Provide the [x, y] coordinate of the cell's center where the given text is located.  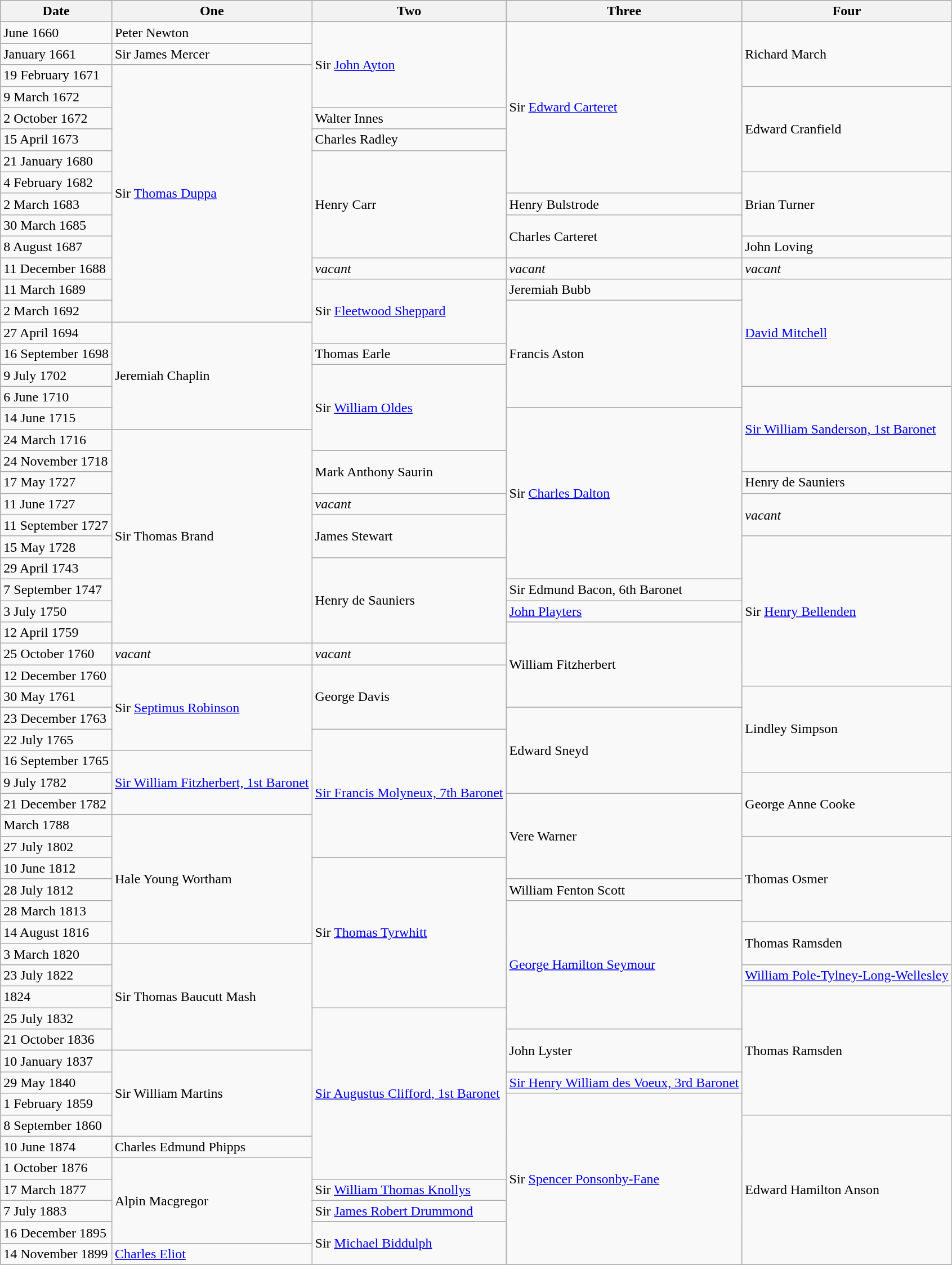
William Fitzherbert [624, 665]
Sir William Thomas Knollys [409, 1190]
10 June 1874 [56, 1147]
11 December 1688 [56, 269]
25 July 1832 [56, 1018]
10 January 1837 [56, 1061]
Charles Carteret [624, 236]
David Mitchell [847, 333]
1 February 1859 [56, 1104]
Sir Septimus Robinson [212, 708]
1 October 1876 [56, 1168]
Sir Henry William des Voeux, 3rd Baronet [624, 1083]
27 April 1694 [56, 333]
Sir Spencer Ponsonby-Fane [624, 1179]
6 June 1710 [56, 397]
Sir Edmund Bacon, 6th Baronet [624, 589]
Hale Young Wortham [212, 879]
1824 [56, 997]
Charles Eliot [212, 1254]
Sir Michael Biddulph [409, 1243]
3 March 1820 [56, 954]
Francis Aston [624, 354]
15 April 1673 [56, 140]
4 February 1682 [56, 182]
30 March 1685 [56, 225]
9 July 1702 [56, 376]
Vere Warner [624, 836]
25 October 1760 [56, 654]
Four [847, 11]
Peter Newton [212, 33]
19 February 1671 [56, 75]
16 September 1765 [56, 761]
16 September 1698 [56, 354]
28 March 1813 [56, 911]
Richard March [847, 54]
Sir Thomas Duppa [212, 194]
One [212, 11]
William Pole-Tylney-Long-Wellesley [847, 976]
14 June 1715 [56, 418]
Sir John Ayton [409, 65]
Edward Hamilton Anson [847, 1190]
28 July 1812 [56, 889]
Sir Charles Dalton [624, 493]
Sir William Oldes [409, 408]
17 May 1727 [56, 482]
William Fenton Scott [624, 889]
Alpin Macgregor [212, 1200]
10 June 1812 [56, 868]
24 March 1716 [56, 440]
George Davis [409, 697]
21 January 1680 [56, 161]
21 October 1836 [56, 1040]
Three [624, 11]
Two [409, 11]
Charles Radley [409, 140]
22 July 1765 [56, 740]
29 April 1743 [56, 568]
2 October 1672 [56, 118]
15 May 1728 [56, 547]
7 July 1883 [56, 1211]
Sir Henry Bellenden [847, 611]
30 May 1761 [56, 697]
Sir Thomas Tyrwhitt [409, 932]
George Anne Cooke [847, 804]
Henry Carr [409, 204]
Sir Augustus Clifford, 1st Baronet [409, 1093]
March 1788 [56, 825]
John Lyster [624, 1051]
17 March 1877 [56, 1190]
27 July 1802 [56, 847]
Sir William Sanderson, 1st Baronet [847, 429]
8 August 1687 [56, 247]
12 December 1760 [56, 676]
29 May 1840 [56, 1083]
Sir Edward Carteret [624, 108]
Lindley Simpson [847, 729]
2 March 1683 [56, 204]
14 August 1816 [56, 932]
9 March 1672 [56, 97]
Thomas Earle [409, 354]
11 June 1727 [56, 504]
7 September 1747 [56, 589]
21 December 1782 [56, 804]
James Stewart [409, 536]
Walter Innes [409, 118]
11 March 1689 [56, 290]
2 March 1692 [56, 311]
12 April 1759 [56, 633]
June 1660 [56, 33]
Sir William Fitzherbert, 1st Baronet [212, 783]
Edward Sneyd [624, 750]
Jeremiah Chaplin [212, 376]
George Hamilton Seymour [624, 964]
3 July 1750 [56, 611]
Date [56, 11]
16 December 1895 [56, 1232]
24 November 1718 [56, 461]
Henry Bulstrode [624, 204]
Edward Cranfield [847, 129]
Sir William Martins [212, 1093]
January 1661 [56, 54]
Charles Edmund Phipps [212, 1147]
11 September 1727 [56, 525]
Sir James Robert Drummond [409, 1211]
John Loving [847, 247]
Sir Thomas Brand [212, 536]
8 September 1860 [56, 1125]
23 July 1822 [56, 976]
23 December 1763 [56, 718]
Jeremiah Bubb [624, 290]
John Playters [624, 611]
Thomas Osmer [847, 879]
Sir James Mercer [212, 54]
Brian Turner [847, 204]
Sir Thomas Baucutt Mash [212, 997]
14 November 1899 [56, 1254]
Mark Anthony Saurin [409, 472]
Sir Fleetwood Sheppard [409, 311]
9 July 1782 [56, 783]
Sir Francis Molyneux, 7th Baronet [409, 793]
